Extract the (x, y) coordinate from the center of the cell holding the provided text.  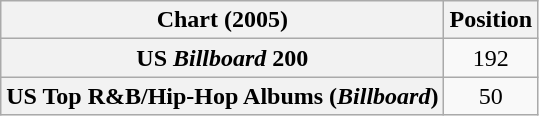
US Top R&B/Hip-Hop Albums (Billboard) (222, 96)
Position (491, 20)
50 (491, 96)
192 (491, 58)
US Billboard 200 (222, 58)
Chart (2005) (222, 20)
